For the text-containing cell, return its midpoint in [X, Y] coordinate format. 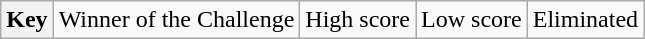
Winner of the Challenge [176, 20]
Key [27, 20]
Eliminated [585, 20]
High score [358, 20]
Low score [472, 20]
